Extract the (X, Y) coordinate from the center of the cell holding the provided text.  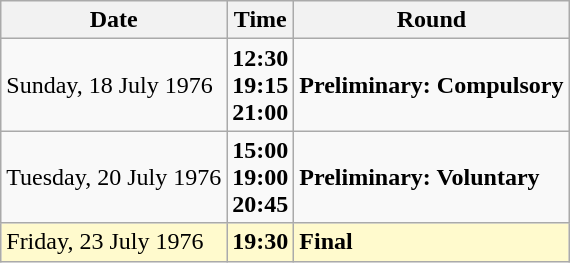
Friday, 23 July 1976 (114, 242)
Sunday, 18 July 1976 (114, 85)
Date (114, 20)
Tuesday, 20 July 1976 (114, 177)
19:30 (260, 242)
Final (432, 242)
Round (432, 20)
Preliminary: Voluntary (432, 177)
Time (260, 20)
Preliminary: Compulsory (432, 85)
15:0019:0020:45 (260, 177)
12:3019:1521:00 (260, 85)
